From the cell containing the given text, extract its center point as [x, y] coordinate. 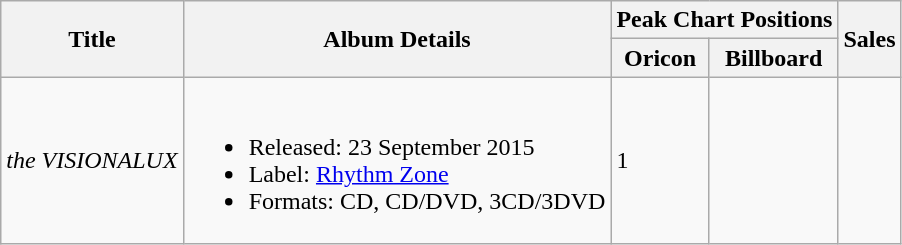
1 [660, 160]
Sales [870, 39]
Released: 23 September 2015Label: Rhythm ZoneFormats: CD, CD/DVD, 3CD/3DVD [397, 160]
Billboard [774, 58]
Peak Chart Positions [724, 20]
Album Details [397, 39]
the VISIONALUX [92, 160]
Title [92, 39]
Oricon [660, 58]
